Scan for the cell matching the given text and deliver its [X, Y] coordinate at center. 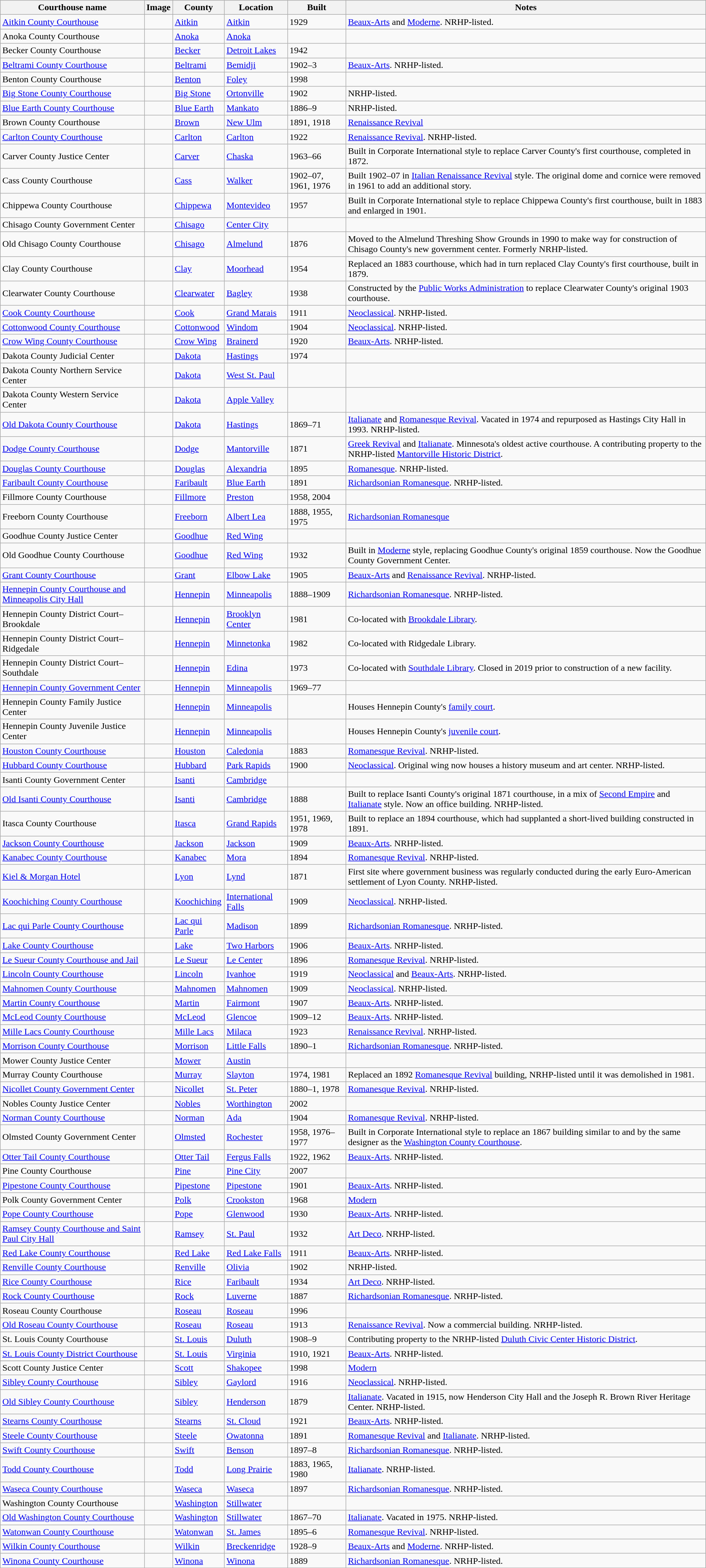
Ortonville [256, 94]
West St. Paul [256, 375]
Brown County Courthouse [72, 122]
Chaska [256, 156]
Nicollet [198, 1089]
Ada [256, 1118]
Steele County Courthouse [72, 1436]
Clearwater County Courthouse [72, 294]
Renaissance Revival. Now a commercial building. NRHP-listed. [526, 1325]
Luverne [256, 1296]
1963–66 [317, 156]
Courthouse name [72, 8]
Lake [198, 945]
Waseca County Courthouse [72, 1489]
Hennepin County Family Justice Center [72, 707]
Caledonia [256, 751]
Nobles County Justice Center [72, 1104]
Nicollet County Government Center [72, 1089]
Lac qui Parle County Courthouse [72, 926]
Le Sueur [198, 960]
Little Falls [256, 1046]
Dodge [198, 449]
1974 [317, 356]
Rice County Courthouse [72, 1282]
Lincoln [198, 974]
Built in Moderne style, replacing Goodhue County's original 1859 courthouse. Now the Goodhue County Government Center. [526, 555]
Fergus Falls [256, 1157]
Douglas [198, 468]
Moorhead [256, 269]
St. Paul [256, 1234]
1958, 2004 [317, 497]
Hennepin County District Court–Southdale [72, 668]
Wilkin [198, 1546]
Austin [256, 1060]
Carver [198, 156]
1895 [317, 468]
1907 [317, 1003]
Virginia [256, 1353]
1920 [317, 341]
Built in Corporate International style to replace an 1867 building similar to and by the same designer as the Washington County Courthouse. [526, 1137]
Hennepin County Juvenile Justice Center [72, 731]
Grant County Courthouse [72, 575]
Owatonna [256, 1436]
St. Louis County Courthouse [72, 1339]
Almelund [256, 244]
Mower County Justice Center [72, 1060]
1906 [317, 945]
Dakota County Western Service Center [72, 400]
1901 [317, 1185]
Itasca County Courthouse [72, 823]
1900 [317, 765]
Benton County Courthouse [72, 79]
Cass [198, 180]
Morrison County Courthouse [72, 1046]
Madison [256, 926]
1883 [317, 751]
Clay County Courthouse [72, 269]
Notes [526, 8]
Kanabec County Courthouse [72, 858]
Old Chisago County Courthouse [72, 244]
Lake County Courthouse [72, 945]
Anoka County Courthouse [72, 36]
Cottonwood [198, 327]
McLeod County Courthouse [72, 1017]
Freeborn [198, 516]
Renville County Courthouse [72, 1267]
Edina [256, 668]
1897 [317, 1489]
Pope [198, 1214]
Romanesque. NRHP-listed. [526, 468]
Romanesque Revival and Italianate. NRHP-listed. [526, 1436]
1888, 1955, 1975 [317, 516]
1888 [317, 799]
St. Louis County District Courthouse [72, 1353]
Itasca [198, 823]
1889 [317, 1560]
International Falls [256, 902]
Co-located with Southdale Library. Closed in 2019 prior to construction of a new facility. [526, 668]
Hubbard [198, 765]
Big Stone County Courthouse [72, 94]
Pope County Courthouse [72, 1214]
Montevideo [256, 205]
Aitkin County Courthouse [72, 22]
Lyon [198, 877]
Swift County Courthouse [72, 1450]
1895–6 [317, 1532]
Alexandria [256, 468]
Brown [198, 122]
Worthington [256, 1104]
1922, 1962 [317, 1157]
Wilkin County Courthouse [72, 1546]
Sibley County Courthouse [72, 1382]
1942 [317, 51]
Grant [198, 575]
Scott County Justice Center [72, 1368]
1886–9 [317, 108]
1908–9 [317, 1339]
Hennepin County District Court–Brookdale [72, 619]
Neoclassical and Beaux-Arts. NRHP-listed. [526, 974]
Fairmont [256, 1003]
Built 1902–07 in Italian Renaissance Revival style. The original dome and cornice were removed in 1961 to add an additional story. [526, 180]
Houses Hennepin County's juvenile court. [526, 731]
Henderson [256, 1402]
Martin County Courthouse [72, 1003]
1922 [317, 137]
Italianate. NRHP-listed. [526, 1469]
1902–3 [317, 65]
Old Dakota County Courthouse [72, 424]
Murray County Courthouse [72, 1075]
Bagley [256, 294]
Todd County Courthouse [72, 1469]
1930 [317, 1214]
Hubbard County Courthouse [72, 765]
Carlton County Courthouse [72, 137]
Beltrami County Courthouse [72, 65]
Built to replace Isanti County's original 1871 courthouse, in a mix of Second Empire and Italianate style. Now an office building. NRHP-listed. [526, 799]
Two Harbors [256, 945]
St. Peter [256, 1089]
1910, 1921 [317, 1353]
1894 [317, 858]
1923 [317, 1031]
Norman [198, 1118]
Long Prairie [256, 1469]
Houston County Courthouse [72, 751]
Pine County Courthouse [72, 1171]
Polk [198, 1200]
Roseau County Courthouse [72, 1310]
Grand Marais [256, 313]
Built [317, 8]
Moved to the Almelund Threshing Show Grounds in 1990 to make way for construction of Chisago County's new government center. Formerly NRHP-listed. [526, 244]
Carver County Justice Center [72, 156]
Rock County Courthouse [72, 1296]
Benson [256, 1450]
Hennepin County District Court–Ridgedale [72, 644]
Blue Earth County Courthouse [72, 108]
Red Lake County Courthouse [72, 1253]
Morrison [198, 1046]
Mower [198, 1060]
Clay [198, 269]
1982 [317, 644]
Old Roseau County Courthouse [72, 1325]
Slayton [256, 1075]
Grand Rapids [256, 823]
Mille Lacs County Courthouse [72, 1031]
1899 [317, 926]
Jackson County Courthouse [72, 843]
Pine City [256, 1171]
Brooklyn Center [256, 619]
Built in Corporate International style to replace Carver County's first courthouse, completed in 1872. [526, 156]
Dakota County Northern Service Center [72, 375]
Mantorville [256, 449]
1902–07, 1961, 1976 [317, 180]
1919 [317, 974]
Kiel & Morgan Hotel [72, 877]
Crookston [256, 1200]
1981 [317, 619]
Italianate and Romanesque Revival. Vacated in 1974 and repurposed as Hastings City Hall in 1993. NRHP-listed. [526, 424]
Koochiching County Courthouse [72, 902]
St. Cloud [256, 1421]
Chippewa [198, 205]
1867–70 [317, 1517]
Shakopee [256, 1368]
Neoclassical. Original wing now houses a history museum and art center. NRHP-listed. [526, 765]
Beaux-Arts and Renaissance Revival. NRHP-listed. [526, 575]
Becker [198, 51]
Polk County Government Center [72, 1200]
Hennepin County Courthouse and Minneapolis City Hall [72, 595]
1957 [317, 205]
1968 [317, 1200]
Constructed by the Public Works Administration to replace Clearwater County's original 1903 courthouse. [526, 294]
Old Sibley County Courthouse [72, 1402]
Faribault County Courthouse [72, 483]
Le Sueur County Courthouse and Jail [72, 960]
1954 [317, 269]
Ramsey [198, 1234]
Red Lake Falls [256, 1253]
Red Lake [198, 1253]
Mora [256, 858]
1896 [317, 960]
Breckenridge [256, 1546]
Preston [256, 497]
2002 [317, 1104]
Big Stone [198, 94]
New Ulm [256, 122]
Mahnomen County Courthouse [72, 988]
Renville [198, 1267]
Pipestone County Courthouse [72, 1185]
1928–9 [317, 1546]
Cook [198, 313]
Stearns [198, 1421]
Cook County Courthouse [72, 313]
Minnetonka [256, 644]
1869–71 [317, 424]
1951, 1969, 1978 [317, 823]
Cass County Courthouse [72, 180]
Koochiching [198, 902]
Apple Valley [256, 400]
Becker County Courthouse [72, 51]
Park Rapids [256, 765]
1880–1, 1978 [317, 1089]
Co-located with Brookdale Library. [526, 619]
Beltrami [198, 65]
Isanti County Government Center [72, 779]
Detroit Lakes [256, 51]
Image [158, 8]
Lac qui Parle [198, 926]
Murray [198, 1075]
Old Goodhue County Courthouse [72, 555]
1883, 1965, 1980 [317, 1469]
Replaced an 1883 courthouse, which had in turn replaced Clay County's first courthouse, built in 1879. [526, 269]
1973 [317, 668]
Mille Lacs [198, 1031]
Gaylord [256, 1382]
Old Washington County Courthouse [72, 1517]
Olmsted [198, 1137]
Old Isanti County Courthouse [72, 799]
1916 [317, 1382]
Otter Tail County Courthouse [72, 1157]
Albert Lea [256, 516]
Co-located with Ridgedale Library. [526, 644]
1876 [317, 244]
Nobles [198, 1104]
Watonwan County Courthouse [72, 1532]
St. James [256, 1532]
Fillmore County Courthouse [72, 497]
Italianate. Vacated in 1975. NRHP-listed. [526, 1517]
1905 [317, 575]
Olmsted County Government Center [72, 1137]
McLeod [198, 1017]
Martin [198, 1003]
Houses Hennepin County's family court. [526, 707]
Clearwater [198, 294]
Walker [256, 180]
1938 [317, 294]
Ramsey County Courthouse and Saint Paul City Hall [72, 1234]
Duluth [256, 1339]
Steele [198, 1436]
Pine [198, 1171]
Norman County Courthouse [72, 1118]
1890–1 [317, 1046]
Mankato [256, 108]
2007 [317, 1171]
Scott [198, 1368]
Glencoe [256, 1017]
Stearns County Courthouse [72, 1421]
Benton [198, 79]
Built in Corporate International style to replace Chippewa County's first courthouse, built in 1883 and enlarged in 1901. [526, 205]
1887 [317, 1296]
1969–77 [317, 687]
Brainerd [256, 341]
First site where government business was regularly conducted during the early Euro-American settlement of Lyon County. NRHP-listed. [526, 877]
Houston [198, 751]
Dodge County Courthouse [72, 449]
Glenwood [256, 1214]
Contributing property to the NRHP-listed Duluth Civic Center Historic District. [526, 1339]
Elbow Lake [256, 575]
Milaca [256, 1031]
Lincoln County Courthouse [72, 974]
Location [256, 8]
Winona County Courthouse [72, 1560]
Lynd [256, 877]
Watonwan [198, 1532]
Goodhue County Justice Center [72, 536]
Center City [256, 225]
1913 [317, 1325]
Swift [198, 1450]
Chisago County Government Center [72, 225]
1879 [317, 1402]
1929 [317, 22]
Replaced an 1892 Romanesque Revival building, NRHP-listed until it was demolished in 1981. [526, 1075]
Cottonwood County Courthouse [72, 327]
Chippewa County Courthouse [72, 205]
County [198, 8]
1891, 1918 [317, 122]
Washington County Courthouse [72, 1503]
1974, 1981 [317, 1075]
1909–12 [317, 1017]
1921 [317, 1421]
Rochester [256, 1137]
Windom [256, 327]
Bemidji [256, 65]
1888–1909 [317, 595]
Built to replace an 1894 courthouse, which had supplanted a short-lived building constructed in 1891. [526, 823]
Otter Tail [198, 1157]
Todd [198, 1469]
Fillmore [198, 497]
Ivanhoe [256, 974]
Douglas County Courthouse [72, 468]
1897–8 [317, 1450]
Hennepin County Government Center [72, 687]
1934 [317, 1282]
Renaissance Revival [526, 122]
Rice [198, 1282]
Rock [198, 1296]
Crow Wing County Courthouse [72, 341]
Richardsonian Romanesque [526, 516]
Freeborn County Courthouse [72, 516]
Greek Revival and Italianate. Minnesota's oldest active courthouse. A contributing property to the NRHP-listed Mantorville Historic District. [526, 449]
Foley [256, 79]
Crow Wing [198, 341]
Italianate. Vacated in 1915, now Henderson City Hall and the Joseph R. Brown River Heritage Center. NRHP-listed. [526, 1402]
Le Center [256, 960]
Dakota County Judicial Center [72, 356]
Olivia [256, 1267]
1996 [317, 1310]
1958, 1976–1977 [317, 1137]
Kanabec [198, 858]
